Find where the given text appears and provide that cell's center as (X, Y) coordinate. 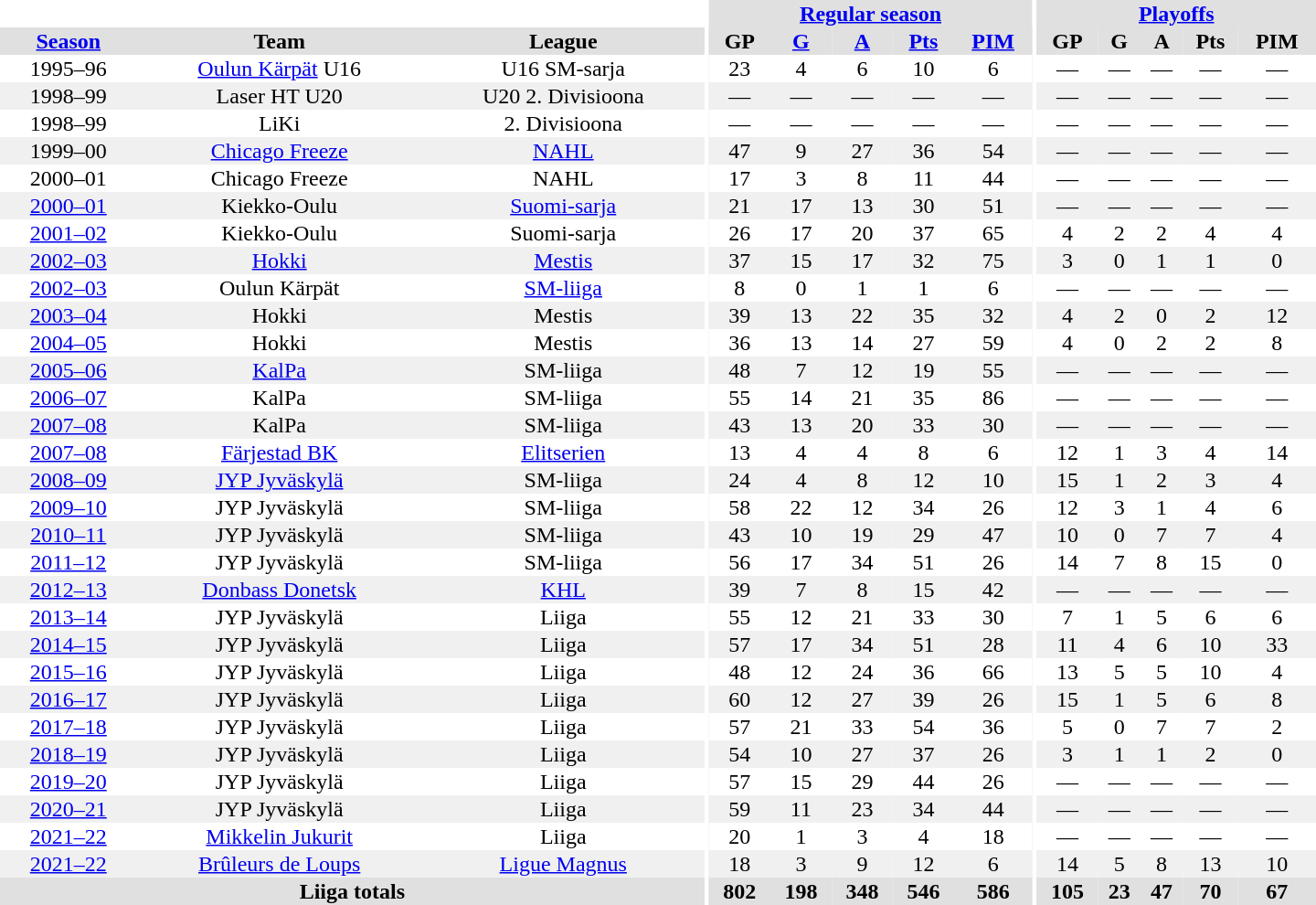
802 (740, 891)
Elitserien (563, 452)
Playoffs (1176, 14)
Liiga totals (353, 891)
Laser HT U20 (280, 96)
58 (740, 507)
2011–12 (69, 562)
U16 SM-sarja (563, 69)
Oulun Kärpät (280, 288)
2009–10 (69, 507)
Färjestad BK (280, 452)
2001–02 (69, 233)
2020–21 (69, 809)
546 (923, 891)
105 (1067, 891)
LiKi (280, 123)
2. Divisioona (563, 123)
65 (992, 233)
2003–04 (69, 315)
Season (69, 41)
2019–20 (69, 782)
2005–06 (69, 370)
42 (992, 590)
198 (801, 891)
Team (280, 41)
586 (992, 891)
70 (1210, 891)
86 (992, 398)
U20 2. Divisioona (563, 96)
2018–19 (69, 754)
2015–16 (69, 672)
75 (992, 261)
2012–13 (69, 590)
2016–17 (69, 699)
2008–09 (69, 480)
1999–00 (69, 151)
Donbass Donetsk (280, 590)
Oulun Kärpät U16 (280, 69)
2014–15 (69, 644)
2017–18 (69, 727)
67 (1277, 891)
28 (992, 644)
348 (863, 891)
Regular season (870, 14)
KHL (563, 590)
1995–96 (69, 69)
66 (992, 672)
Brûleurs de Loups (280, 864)
Ligue Magnus (563, 864)
2010–11 (69, 535)
2006–07 (69, 398)
2013–14 (69, 617)
League (563, 41)
56 (740, 562)
Mikkelin Jukurit (280, 836)
2004–05 (69, 343)
60 (740, 699)
